Search for the cell housing the specified text and yield its (X, Y) center coordinate. 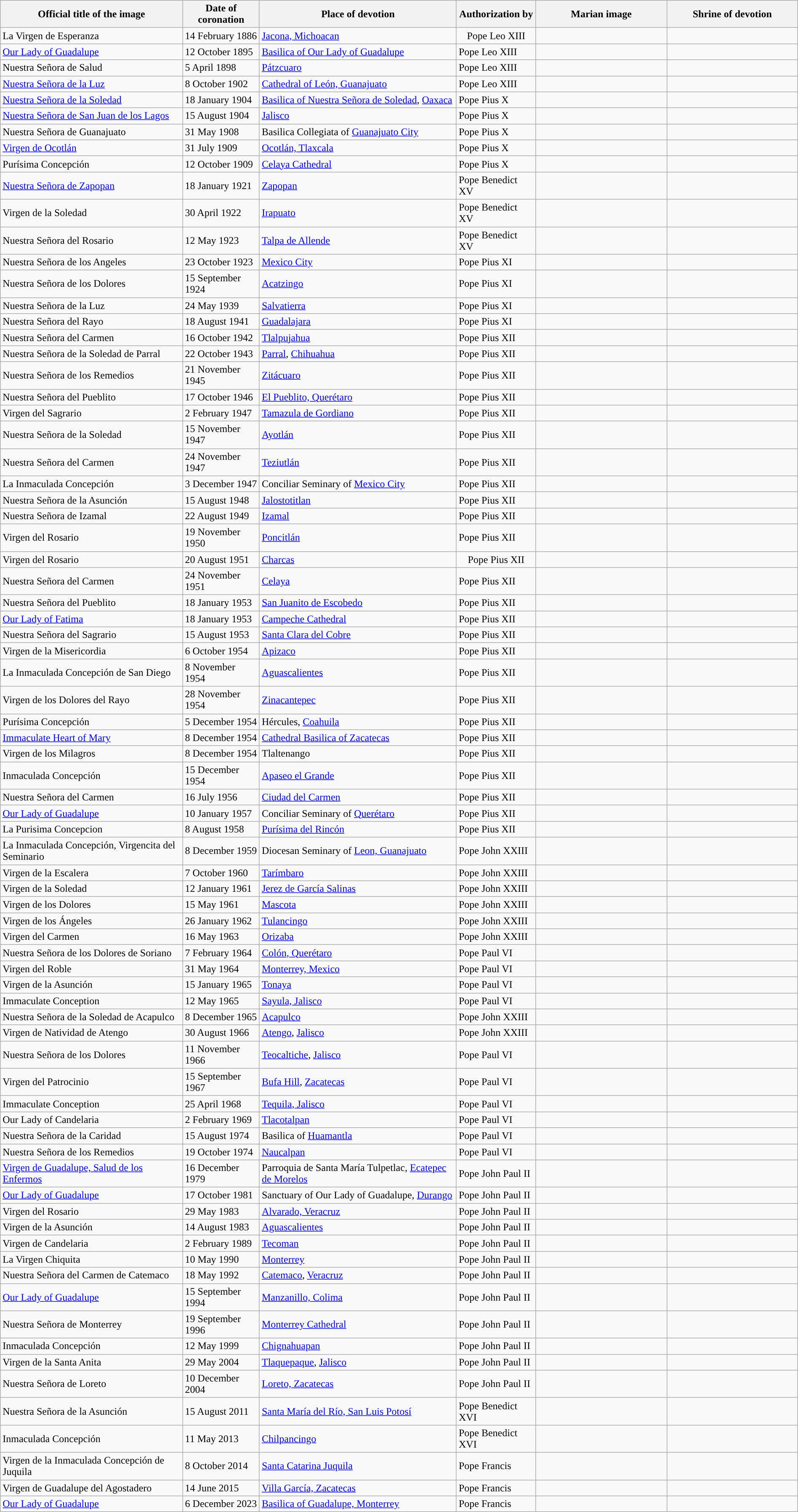
Chilpancingo (358, 1438)
15 August 1974 (221, 1136)
16 October 1942 (221, 338)
Celaya (358, 581)
Tequila, Jalisco (358, 1104)
Mascota (358, 905)
Santa Clara del Cobre (358, 635)
Official title of the image (92, 14)
Virgen de la Inmaculada Concepción de Juquila (92, 1466)
Celaya Cathedral (358, 164)
8 August 1958 (221, 829)
El Pueblito, Querétaro (358, 397)
Tamazula de Gordiano (358, 413)
26 January 1962 (221, 921)
2 February 1969 (221, 1120)
Naucalpan (358, 1152)
8 December 1965 (221, 1017)
18 January 1904 (221, 100)
Our Lady of Fatima (92, 619)
Basilica of Our Lady of Guadalupe (358, 52)
Nuestra Señora del Rosario (92, 240)
Teziutlán (358, 462)
Tlalpujahua (358, 338)
3 December 1947 (221, 484)
Mexico City (358, 262)
Jacona, Michoacan (358, 36)
Nuestra Señora de Izamal (92, 516)
Cathedral Basilica of Zacatecas (358, 738)
Acapulco (358, 1017)
Date of coronation (221, 14)
19 September 1996 (221, 1325)
La Inmaculada Concepción de San Diego (92, 673)
San Juanito de Escobedo (358, 603)
8 November 1954 (221, 673)
22 October 1943 (221, 354)
Cathedral of León, Guanajuato (358, 84)
8 October 1902 (221, 84)
15 August 2011 (221, 1411)
5 December 1954 (221, 722)
17 October 1981 (221, 1195)
Virgen de la Escalera (92, 873)
Our Lady of Candelaria (92, 1120)
Virgen de Ocotlán (92, 148)
12 May 1999 (221, 1346)
Virgen de Candelaria (92, 1243)
15 August 1953 (221, 635)
La Virgen de Esperanza (92, 36)
30 August 1966 (221, 1033)
Virgen de Natividad de Atengo (92, 1033)
11 May 2013 (221, 1438)
Nuestra Señora de Guanajuato (92, 132)
20 August 1951 (221, 560)
16 December 1979 (221, 1174)
Villa García, Zacatecas (358, 1488)
Authorization by (496, 14)
Pátzcuaro (358, 68)
Ayotlán (358, 435)
6 October 1954 (221, 651)
Bufa Hill, Zacatecas (358, 1082)
Nuestra Señora del Rayo (92, 322)
Santa Catarina Juquila (358, 1466)
Ocotlán, Tlaxcala (358, 148)
14 February 1886 (221, 36)
Irapuato (358, 213)
16 July 1956 (221, 797)
16 May 1963 (221, 937)
18 August 1941 (221, 322)
Tonaya (358, 985)
Virgen de los Dolores del Rayo (92, 700)
Guadalajara (358, 322)
Zapopan (358, 185)
Tlacotalpan (358, 1120)
8 December 1959 (221, 851)
Virgen de los Dolores (92, 905)
Monterrey Cathedral (358, 1325)
Zinacantepec (358, 700)
Catemaco, Veracruz (358, 1275)
15 September 1994 (221, 1297)
15 September 1924 (221, 284)
Monterrey (358, 1259)
Sanctuary of Our Lady of Guadalupe, Durango (358, 1195)
Nuestra Señora de San Juan de los Lagos (92, 116)
12 January 1961 (221, 889)
Alvarado, Veracruz (358, 1211)
La Purisima Concepcion (92, 829)
Place of devotion (358, 14)
Virgen del Carmen (92, 937)
17 October 1946 (221, 397)
Shrine of devotion (732, 14)
7 October 1960 (221, 873)
Loreto, Zacatecas (358, 1384)
28 November 1954 (221, 700)
Zitácuaro (358, 376)
Virgen de Guadalupe, Salud de los Enfermos (92, 1174)
10 May 1990 (221, 1259)
29 May 1983 (221, 1211)
12 October 1909 (221, 164)
30 April 1922 (221, 213)
Manzanillo, Colima (358, 1297)
5 April 1898 (221, 68)
Orizaba (358, 937)
10 December 2004 (221, 1384)
Tlaquepaque, Jalisco (358, 1362)
Chignahuapan (358, 1346)
15 August 1948 (221, 500)
31 July 1909 (221, 148)
Apaseo el Grande (358, 776)
Apizaco (358, 651)
Basilica Collegiata of Guanajuato City (358, 132)
12 May 1923 (221, 240)
Campeche Cathedral (358, 619)
Virgen de la Santa Anita (92, 1362)
12 October 1895 (221, 52)
Basilica of Nuestra Señora de Soledad, Oaxaca (358, 100)
12 May 1965 (221, 1001)
Colón, Querétaro (358, 953)
19 October 1974 (221, 1152)
Nuestra Señora de los Dolores de Soriano (92, 953)
Nuestra Señora de la Soledad de Parral (92, 354)
14 August 1983 (221, 1227)
25 April 1968 (221, 1104)
Nuestra Señora de la Caridad (92, 1136)
Nuestra Señora de la Soledad de Acapulco (92, 1017)
Jalisco (358, 116)
2 February 1947 (221, 413)
Conciliar Seminary of Querétaro (358, 813)
Atengo, Jalisco (358, 1033)
Parral, Chihuahua (358, 354)
Basilica of Guadalupe, Monterrey (358, 1504)
Marian image (601, 14)
Poncitlán (358, 537)
14 June 2015 (221, 1488)
Nuestra Señora del Carmen de Catemaco (92, 1275)
Tecoman (358, 1243)
Salvatierra (358, 306)
Acatzingo (358, 284)
Virgen de los Ángeles (92, 921)
Conciliar Seminary of Mexico City (358, 484)
23 October 1923 (221, 262)
8 October 2014 (221, 1466)
Nuestra Señora del Sagrario (92, 635)
Immaculate Heart of Mary (92, 738)
La Virgen Chiquita (92, 1259)
Tulancingo (358, 921)
21 November 1945 (221, 376)
Izamal (358, 516)
18 January 1921 (221, 185)
Virgen del Roble (92, 969)
Teocaltiche, Jalisco (358, 1054)
Jerez de García Salinas (358, 889)
15 November 1947 (221, 435)
18 May 1992 (221, 1275)
Parroquia de Santa María Tulpetlac, Ecatepec de Morelos (358, 1174)
24 November 1947 (221, 462)
Hércules, Coahuila (358, 722)
15 May 1961 (221, 905)
Talpa de Allende (358, 240)
Diocesan Seminary of Leon, Guanajuato (358, 851)
Nuestra Señora de Monterrey (92, 1325)
31 May 1908 (221, 132)
Nuestra Señora de Salud (92, 68)
Virgen de los Milagros (92, 754)
Virgen de la Misericordia (92, 651)
Jalostotitlan (358, 500)
Santa María del Río, San Luis Potosí (358, 1411)
Virgen del Sagrario (92, 413)
15 December 1954 (221, 776)
31 May 1964 (221, 969)
Tarímbaro (358, 873)
6 December 2023 (221, 1504)
Virgen del Patrocinio (92, 1082)
Monterrey, Mexico (358, 969)
Virgen de Guadalupe del Agostadero (92, 1488)
15 January 1965 (221, 985)
La Inmaculada Concepción, Virgencita del Seminario (92, 851)
10 January 1957 (221, 813)
19 November 1950 (221, 537)
15 September 1967 (221, 1082)
22 August 1949 (221, 516)
La Inmaculada Concepción (92, 484)
15 August 1904 (221, 116)
Basilica of Huamantla (358, 1136)
Purísima del Rincón (358, 829)
Ciudad del Carmen (358, 797)
Sayula, Jalisco (358, 1001)
Nuestra Señora de Zapopan (92, 185)
29 May 2004 (221, 1362)
2 February 1989 (221, 1243)
7 February 1964 (221, 953)
Nuestra Señora de Loreto (92, 1384)
Nuestra Señora de los Angeles (92, 262)
Charcas (358, 560)
24 November 1951 (221, 581)
Tlaltenango (358, 754)
11 November 1966 (221, 1054)
24 May 1939 (221, 306)
